For the text-containing cell, return its midpoint in (X, Y) coordinate format. 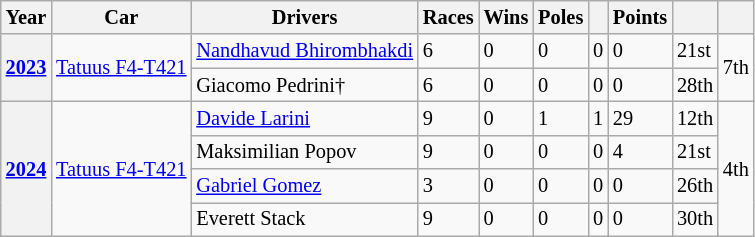
7th (736, 68)
4th (736, 168)
2023 (26, 68)
Maksimilian Popov (304, 152)
Giacomo Pedrini† (304, 85)
3 (448, 186)
Poles (560, 17)
30th (695, 219)
28th (695, 85)
Gabriel Gomez (304, 186)
Everett Stack (304, 219)
Races (448, 17)
Car (121, 17)
Drivers (304, 17)
12th (695, 118)
Wins (506, 17)
29 (640, 118)
Year (26, 17)
Points (640, 17)
Nandhavud Bhirombhakdi (304, 51)
4 (640, 152)
26th (695, 186)
2024 (26, 168)
Davide Larini (304, 118)
